Find where the given text appears and provide that cell's center as (X, Y) coordinate. 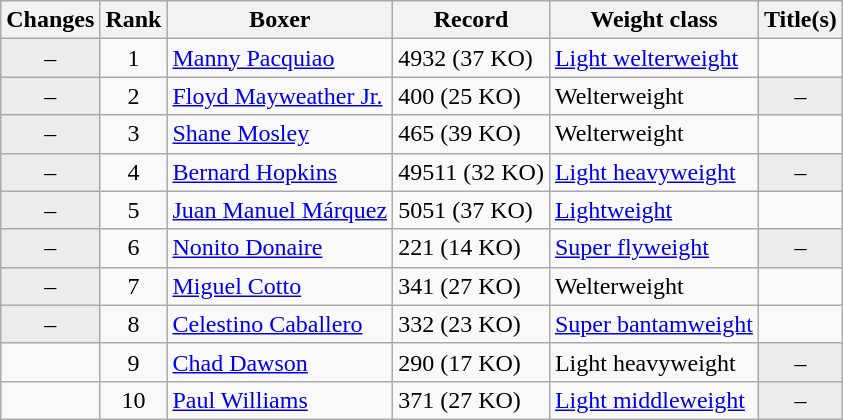
1 (134, 58)
3 (134, 134)
332 (23 KO) (472, 324)
Lightweight (654, 210)
5051 (37 KO) (472, 210)
Weight class (654, 20)
2 (134, 96)
465 (39 KO) (472, 134)
5 (134, 210)
Miguel Cotto (280, 286)
Super flyweight (654, 248)
Shane Mosley (280, 134)
Boxer (280, 20)
Bernard Hopkins (280, 172)
6 (134, 248)
10 (134, 400)
Nonito Donaire (280, 248)
Floyd Mayweather Jr. (280, 96)
Celestino Caballero (280, 324)
7 (134, 286)
Light welterweight (654, 58)
4932 (37 KO) (472, 58)
371 (27 KO) (472, 400)
9 (134, 362)
Manny Pacquiao (280, 58)
Juan Manuel Márquez (280, 210)
341 (27 KO) (472, 286)
Super bantamweight (654, 324)
400 (25 KO) (472, 96)
221 (14 KO) (472, 248)
Chad Dawson (280, 362)
Title(s) (800, 20)
49511 (32 KO) (472, 172)
8 (134, 324)
Paul Williams (280, 400)
Record (472, 20)
290 (17 KO) (472, 362)
Changes (50, 20)
Rank (134, 20)
4 (134, 172)
Light middleweight (654, 400)
